Identify which cell holds the provided text, then report its [X, Y] central coordinate. 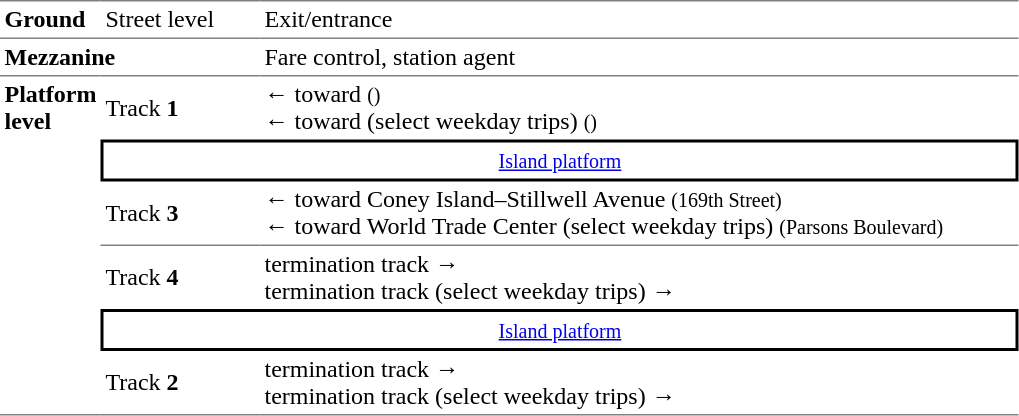
Fare control, station agent [640, 57]
Mezzanine [130, 57]
Exit/entrance [640, 19]
← toward ()← toward (select weekday trips) () [640, 107]
← toward Coney Island–Stillwell Avenue (169th Street)← toward World Trade Center (select weekday trips) (Parsons Boulevard) [640, 214]
Ground [50, 19]
Track 2 [180, 383]
Platformlevel [50, 245]
Track 4 [180, 278]
Street level [180, 19]
Track 3 [180, 214]
Track 1 [180, 107]
